Scan for the cell matching the given text and deliver its (X, Y) coordinate at center. 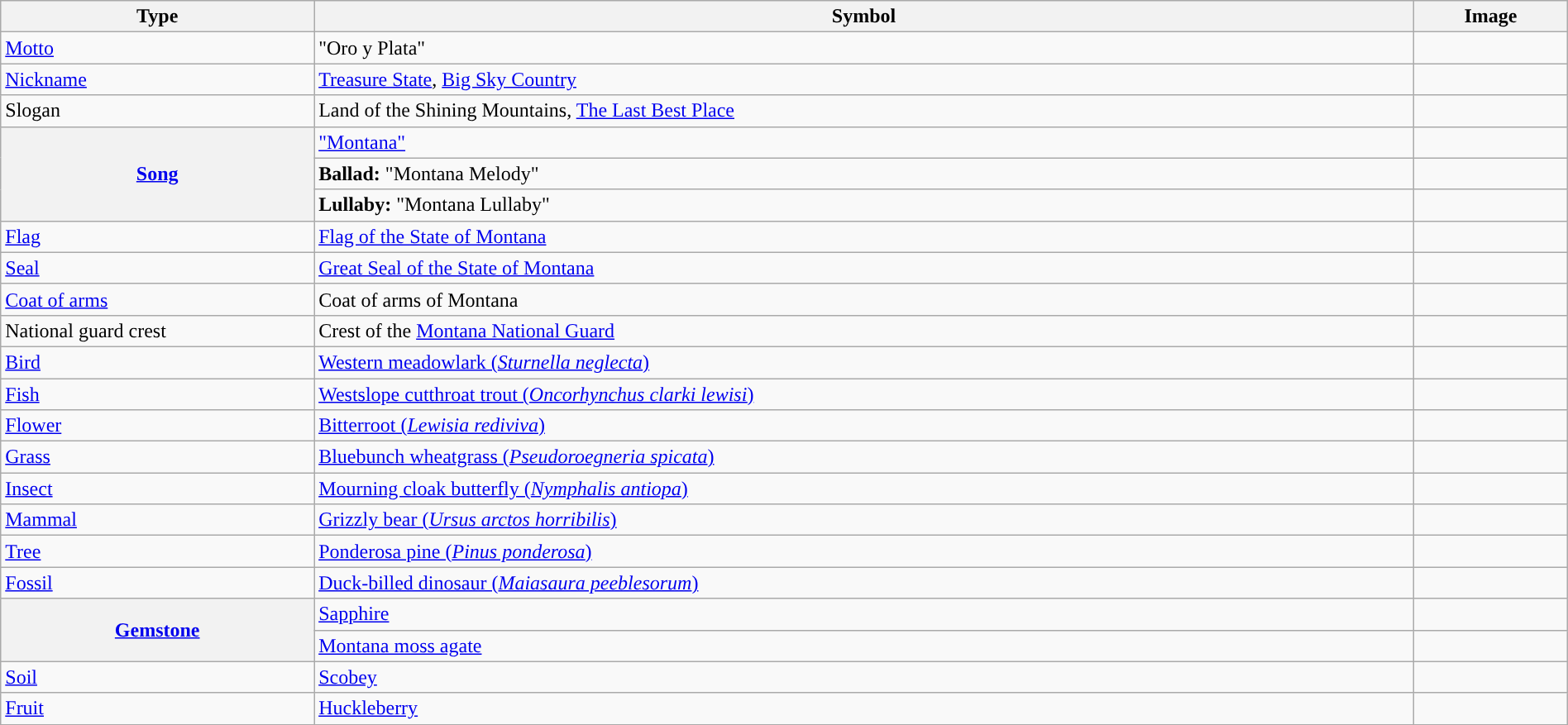
Coat of arms (157, 299)
Huckleberry (864, 708)
Crest of the Montana National Guard (864, 331)
Soil (157, 677)
Treasure State, Big Sky Country (864, 79)
Land of the Shining Mountains, The Last Best Place (864, 111)
Type (157, 17)
Fruit (157, 708)
Sapphire (864, 614)
"Montana" (864, 142)
Tree (157, 551)
Scobey (864, 677)
Great Seal of the State of Montana (864, 268)
Lullaby: "Montana Lullaby" (864, 205)
Seal (157, 268)
Westslope cutthroat trout (Oncorhynchus clarki lewisi) (864, 394)
Song (157, 174)
Grass (157, 457)
Insect (157, 489)
"Oro y Plata" (864, 48)
Bitterroot (Lewisia rediviva) (864, 426)
Duck-billed dinosaur (Maiasaura peeblesorum) (864, 583)
Nickname (157, 79)
Slogan (157, 111)
Mourning cloak butterfly (Nymphalis antiopa) (864, 489)
Symbol (864, 17)
Flag (157, 236)
Grizzly bear (Ursus arctos horribilis) (864, 520)
Ballad: "Montana Melody" (864, 174)
Flag of the State of Montana (864, 236)
Bird (157, 362)
Ponderosa pine (Pinus ponderosa) (864, 551)
Western meadowlark (Sturnella neglecta) (864, 362)
Coat of arms of Montana (864, 299)
Fish (157, 394)
Image (1490, 17)
Motto (157, 48)
Gemstone (157, 630)
Fossil (157, 583)
Flower (157, 426)
National guard crest (157, 331)
Montana moss agate (864, 646)
Bluebunch wheatgrass (Pseudoroegneria spicata) (864, 457)
Mammal (157, 520)
